For the text-containing cell, return its midpoint in [X, Y] coordinate format. 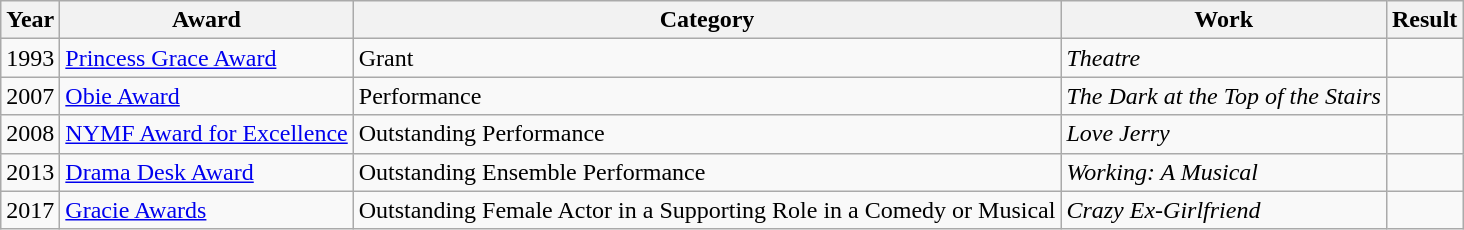
Theatre [1224, 58]
Obie Award [206, 96]
Outstanding Female Actor in a Supporting Role in a Comedy or Musical [707, 210]
Working: A Musical [1224, 172]
NYMF Award for Excellence [206, 134]
2008 [30, 134]
Year [30, 20]
Love Jerry [1224, 134]
The Dark at the Top of the Stairs [1224, 96]
Outstanding Ensemble Performance [707, 172]
1993 [30, 58]
Performance [707, 96]
Grant [707, 58]
2017 [30, 210]
Drama Desk Award [206, 172]
Category [707, 20]
2013 [30, 172]
Outstanding Performance [707, 134]
Result [1424, 20]
Award [206, 20]
Crazy Ex-Girlfriend [1224, 210]
Work [1224, 20]
Gracie Awards [206, 210]
Princess Grace Award [206, 58]
2007 [30, 96]
